Scan for the cell matching the given text and deliver its [X, Y] coordinate at center. 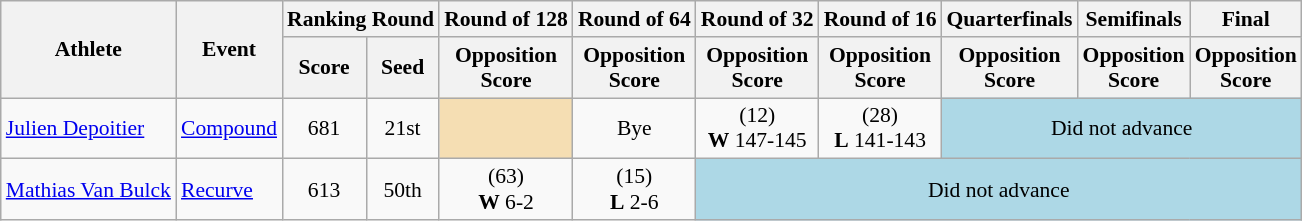
Mathias Van Bulck [88, 190]
(12)W 147-145 [758, 128]
Julien Depoitier [88, 128]
Round of 16 [880, 19]
Quarterfinals [1010, 19]
Athlete [88, 50]
Round of 64 [634, 19]
(28)L 141-143 [880, 128]
Recurve [229, 190]
Round of 32 [758, 19]
Event [229, 50]
Ranking Round [360, 19]
21st [402, 128]
Score [324, 68]
(15)L 2-6 [634, 190]
Bye [634, 128]
Final [1246, 19]
Semifinals [1134, 19]
(63)W 6-2 [506, 190]
Seed [402, 68]
Round of 128 [506, 19]
Compound [229, 128]
50th [402, 190]
613 [324, 190]
681 [324, 128]
